Determine the [X, Y] coordinate at the center of the cell enclosing the given text.  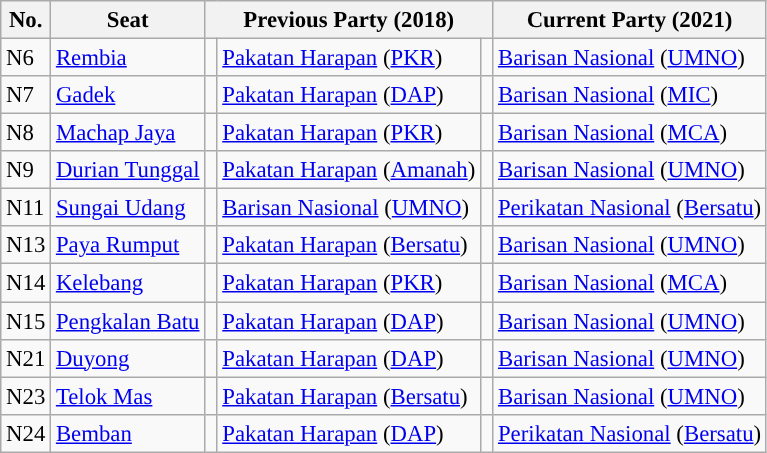
Telok Mas [128, 396]
Current Party (2021) [630, 20]
Machap Jaya [128, 133]
No. [26, 20]
N23 [26, 396]
N13 [26, 245]
N24 [26, 433]
Barisan Nasional (MIC) [630, 95]
N9 [26, 170]
N11 [26, 208]
Durian Tunggal [128, 170]
Pakatan Harapan (Amanah) [349, 170]
N14 [26, 283]
N6 [26, 58]
Sungai Udang [128, 208]
Kelebang [128, 283]
Gadek [128, 95]
Previous Party (2018) [349, 20]
Pengkalan Batu [128, 321]
Duyong [128, 358]
Rembia [128, 58]
N8 [26, 133]
Seat [128, 20]
Bemban [128, 433]
N15 [26, 321]
Paya Rumput [128, 245]
N7 [26, 95]
N21 [26, 358]
